For the text-containing cell, return its midpoint in (X, Y) coordinate format. 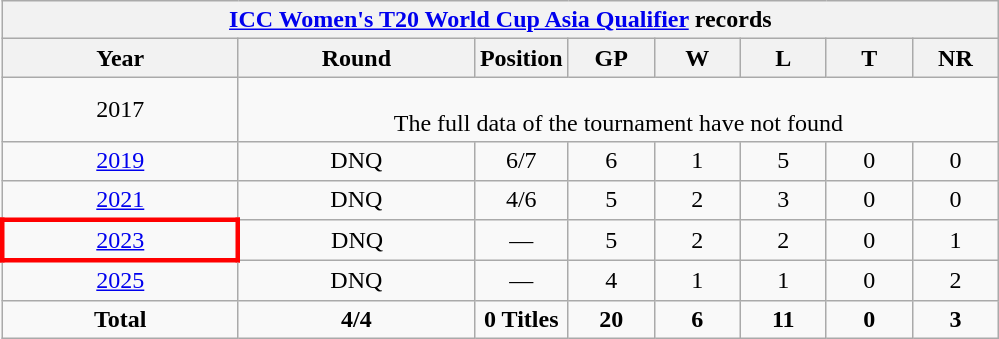
Total (120, 319)
2021 (120, 200)
Position (521, 58)
6/7 (521, 161)
The full data of the tournament have not found (618, 110)
NR (955, 58)
2023 (120, 240)
Round (356, 58)
0 Titles (521, 319)
ICC Women's T20 World Cup Asia Qualifier records (500, 20)
4 (611, 281)
20 (611, 319)
4/4 (356, 319)
T (869, 58)
W (697, 58)
2017 (120, 110)
2025 (120, 281)
11 (783, 319)
2019 (120, 161)
GP (611, 58)
L (783, 58)
Year (120, 58)
4/6 (521, 200)
